Identify which cell holds the provided text, then report its [x, y] central coordinate. 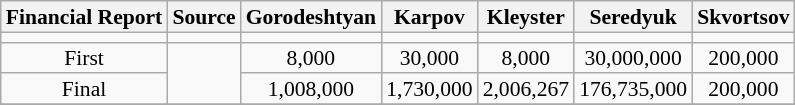
176,735,000 [633, 90]
Seredyuk [633, 16]
Final [84, 90]
Karpov [429, 16]
30,000 [429, 58]
Source [204, 16]
2,006,267 [526, 90]
30,000,000 [633, 58]
Kleyster [526, 16]
1,008,000 [311, 90]
Skvortsov [743, 16]
First [84, 58]
1,730,000 [429, 90]
Financial Report [84, 16]
Gorodeshtyan [311, 16]
